Capture the cell that displays the provided text and extract its [x, y] central coordinate. 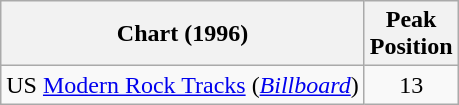
13 [411, 85]
PeakPosition [411, 34]
US Modern Rock Tracks (Billboard) [183, 85]
Chart (1996) [183, 34]
